Scan for the cell matching the given text and deliver its (X, Y) coordinate at center. 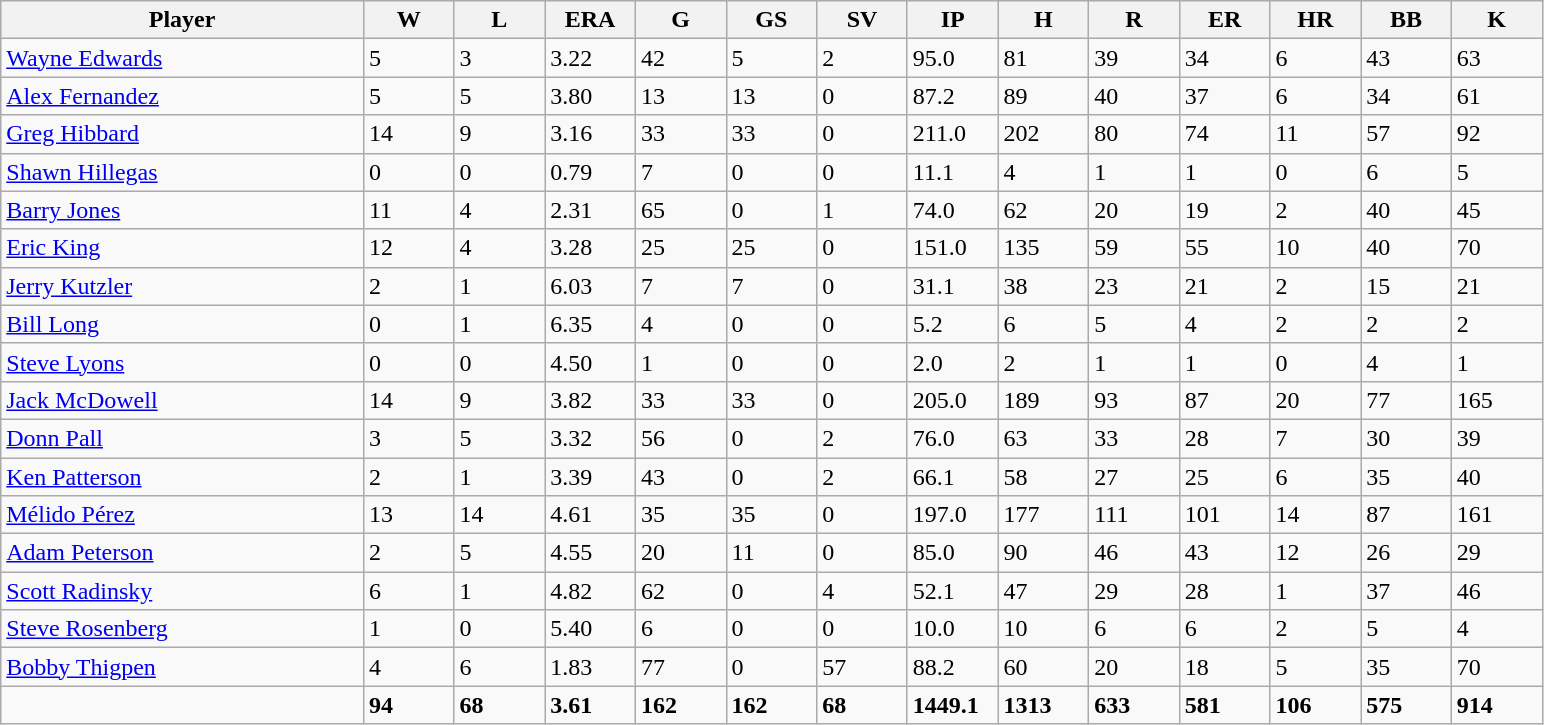
101 (1224, 515)
Ken Patterson (182, 477)
80 (1134, 134)
Alex Fernandez (182, 96)
Bill Long (182, 324)
Eric King (182, 248)
Jerry Kutzler (182, 286)
1.83 (590, 667)
K (1496, 20)
633 (1134, 705)
205.0 (952, 400)
Jack McDowell (182, 400)
95.0 (952, 58)
65 (680, 210)
74.0 (952, 210)
Greg Hibbard (182, 134)
88.2 (952, 667)
5.40 (590, 629)
161 (1496, 515)
61 (1496, 96)
4.61 (590, 515)
L (500, 20)
ERA (590, 20)
106 (1316, 705)
151.0 (952, 248)
81 (1044, 58)
ER (1224, 20)
93 (1134, 400)
211.0 (952, 134)
85.0 (952, 553)
135 (1044, 248)
76.0 (952, 438)
BB (1406, 20)
18 (1224, 667)
1449.1 (952, 705)
3.61 (590, 705)
10.0 (952, 629)
31.1 (952, 286)
6.35 (590, 324)
189 (1044, 400)
5.2 (952, 324)
56 (680, 438)
92 (1496, 134)
SV (862, 20)
914 (1496, 705)
W (408, 20)
42 (680, 58)
74 (1224, 134)
38 (1044, 286)
87.2 (952, 96)
58 (1044, 477)
Scott Radinsky (182, 591)
66.1 (952, 477)
165 (1496, 400)
Steve Lyons (182, 362)
27 (1134, 477)
4.50 (590, 362)
19 (1224, 210)
Barry Jones (182, 210)
15 (1406, 286)
G (680, 20)
26 (1406, 553)
2.0 (952, 362)
52.1 (952, 591)
89 (1044, 96)
197.0 (952, 515)
HR (1316, 20)
R (1134, 20)
4.55 (590, 553)
Player (182, 20)
581 (1224, 705)
Wayne Edwards (182, 58)
Donn Pall (182, 438)
47 (1044, 591)
Shawn Hillegas (182, 172)
111 (1134, 515)
11.1 (952, 172)
Mélido Pérez (182, 515)
GS (772, 20)
6.03 (590, 286)
3.32 (590, 438)
Steve Rosenberg (182, 629)
30 (1406, 438)
IP (952, 20)
3.39 (590, 477)
177 (1044, 515)
2.31 (590, 210)
Adam Peterson (182, 553)
4.82 (590, 591)
H (1044, 20)
3.16 (590, 134)
3.80 (590, 96)
3.82 (590, 400)
60 (1044, 667)
94 (408, 705)
575 (1406, 705)
202 (1044, 134)
45 (1496, 210)
55 (1224, 248)
Bobby Thigpen (182, 667)
90 (1044, 553)
3.22 (590, 58)
3.28 (590, 248)
0.79 (590, 172)
59 (1134, 248)
23 (1134, 286)
1313 (1044, 705)
